For the text-containing cell, return its midpoint in [x, y] coordinate format. 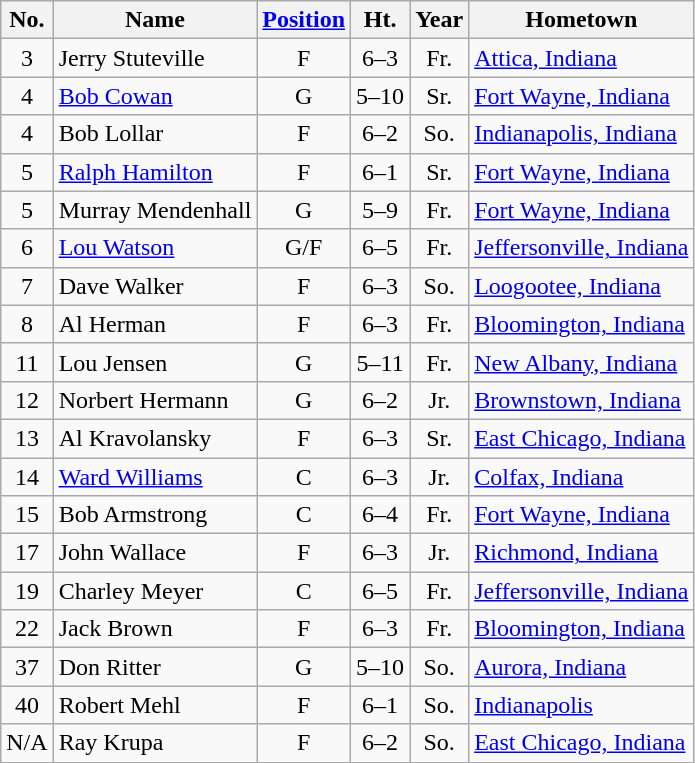
Aurora, Indiana [582, 667]
Bob Cowan [155, 96]
14 [27, 477]
Position [304, 20]
Name [155, 20]
Indianapolis [582, 705]
Jerry Stuteville [155, 58]
5–11 [380, 362]
5–9 [380, 210]
8 [27, 324]
Bob Lollar [155, 134]
New Albany, Indiana [582, 362]
37 [27, 667]
John Wallace [155, 553]
7 [27, 286]
Richmond, Indiana [582, 553]
Lou Jensen [155, 362]
N/A [27, 743]
Murray Mendenhall [155, 210]
Colfax, Indiana [582, 477]
Al Herman [155, 324]
Ralph Hamilton [155, 172]
Year [440, 20]
Indianapolis, Indiana [582, 134]
6 [27, 248]
Ray Krupa [155, 743]
Bob Armstrong [155, 515]
Ht. [380, 20]
Norbert Hermann [155, 400]
No. [27, 20]
Charley Meyer [155, 591]
Jack Brown [155, 629]
22 [27, 629]
Dave Walker [155, 286]
19 [27, 591]
17 [27, 553]
Loogootee, Indiana [582, 286]
12 [27, 400]
Al Kravolansky [155, 438]
11 [27, 362]
Brownstown, Indiana [582, 400]
6–4 [380, 515]
3 [27, 58]
Attica, Indiana [582, 58]
Robert Mehl [155, 705]
Ward Williams [155, 477]
15 [27, 515]
Hometown [582, 20]
40 [27, 705]
G/F [304, 248]
Don Ritter [155, 667]
Lou Watson [155, 248]
13 [27, 438]
